Find where the given text appears and provide that cell's center as (X, Y) coordinate. 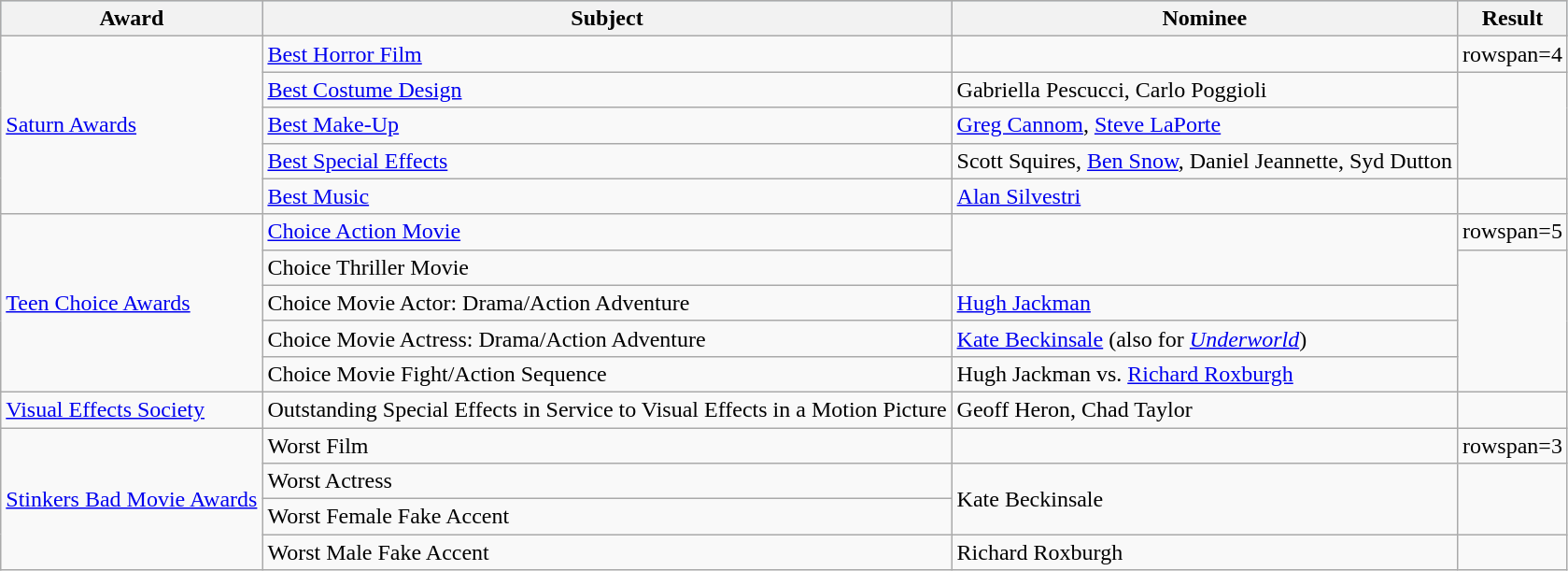
Kate Beckinsale (also for Underworld) (1205, 338)
Award (132, 19)
rowspan=3 (1513, 446)
Choice Thriller Movie (607, 267)
Choice Action Movie (607, 232)
Geoff Heron, Chad Taylor (1205, 409)
Best Music (607, 196)
Choice Movie Actor: Drama/Action Adventure (607, 303)
Hugh Jackman (1205, 303)
Best Make-Up (607, 125)
Worst Female Fake Accent (607, 517)
Hugh Jackman vs. Richard Roxburgh (1205, 374)
Subject (607, 19)
Richard Roxburgh (1205, 552)
Scott Squires, Ben Snow, Daniel Jeannette, Syd Dutton (1205, 161)
Choice Movie Fight/Action Sequence (607, 374)
Best Costume Design (607, 90)
rowspan=4 (1513, 54)
Choice Movie Actress: Drama/Action Adventure (607, 338)
Nominee (1205, 19)
Alan Silvestri (1205, 196)
Result (1513, 19)
Teen Choice Awards (132, 303)
Kate Beckinsale (1205, 499)
Worst Film (607, 446)
Saturn Awards (132, 125)
Worst Male Fake Accent (607, 552)
Visual Effects Society (132, 409)
Greg Cannom, Steve LaPorte (1205, 125)
Gabriella Pescucci, Carlo Poggioli (1205, 90)
Best Horror Film (607, 54)
Best Special Effects (607, 161)
Outstanding Special Effects in Service to Visual Effects in a Motion Picture (607, 409)
Worst Actress (607, 481)
Stinkers Bad Movie Awards (132, 499)
rowspan=5 (1513, 232)
